For the text-containing cell, return its midpoint in (x, y) coordinate format. 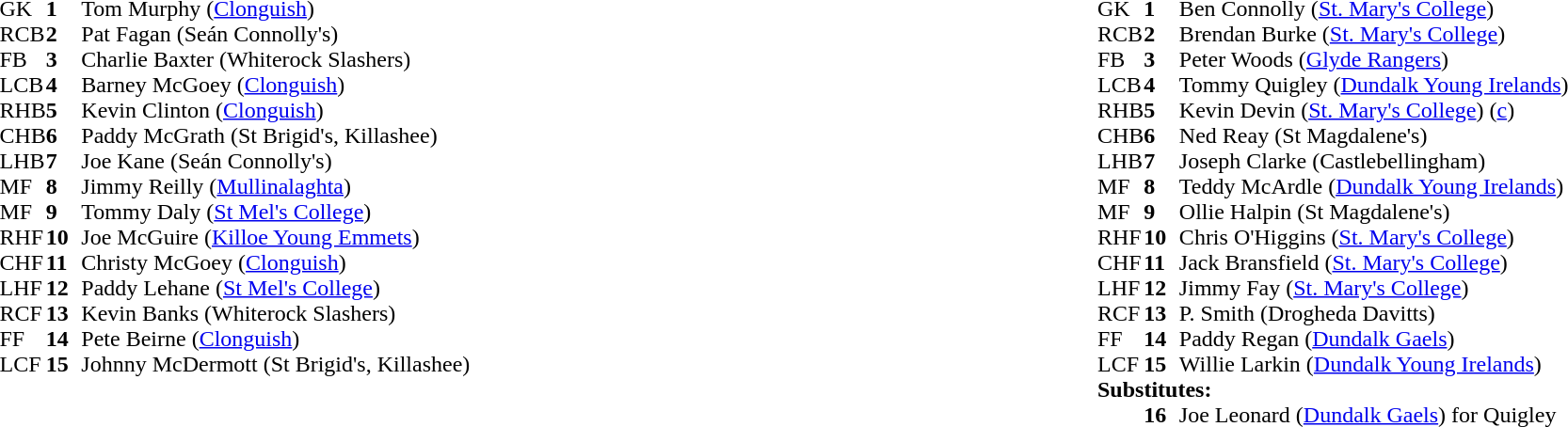
Pat Fagan (Seán Connolly's) (275, 34)
Tommy Daly (St Mel's College) (275, 213)
Christy McGoey (Clonguish) (275, 263)
Johnny McDermott (St Brigid's, Killashee) (275, 365)
Kevin Clinton (Clonguish) (275, 111)
Pete Beirne (Clonguish) (275, 339)
Joe McGuire (Killoe Young Emmets) (275, 237)
Barney McGoey (Clonguish) (275, 85)
Paddy McGrath (St Brigid's, Killashee) (275, 135)
Substitutes: (1333, 389)
Kevin Banks (Whiterock Slashers) (275, 314)
Jimmy Reilly (Mullinalaghta) (275, 186)
Joe Kane (Seán Connolly's) (275, 162)
Paddy Lehane (St Mel's College) (275, 288)
Charlie Baxter (Whiterock Slashers) (275, 60)
